Search for the cell housing the specified text and yield its (X, Y) center coordinate. 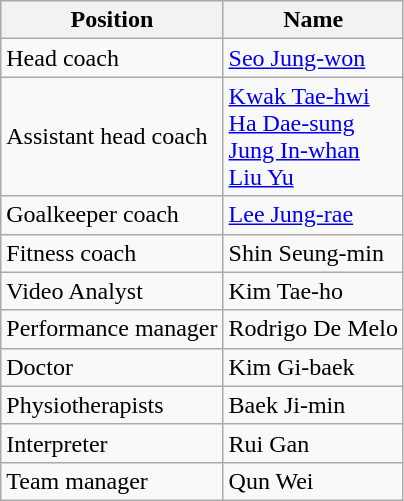
Physiotherapists (112, 405)
Video Analyst (112, 291)
Fitness coach (112, 253)
Baek Ji-min (313, 405)
Lee Jung-rae (313, 215)
Rodrigo De Melo (313, 329)
Head coach (112, 58)
Shin Seung-min (313, 253)
Kim Gi-baek (313, 367)
Position (112, 20)
Doctor (112, 367)
Kwak Tae-hwi Ha Dae-sung Jung In-whan Liu Yu (313, 136)
Team manager (112, 481)
Kim Tae-ho (313, 291)
Interpreter (112, 443)
Assistant head coach (112, 136)
Goalkeeper coach (112, 215)
Qun Wei (313, 481)
Name (313, 20)
Rui Gan (313, 443)
Performance manager (112, 329)
Seo Jung-won (313, 58)
